Locate the cell with the specified text and output its [x, y] center coordinate. 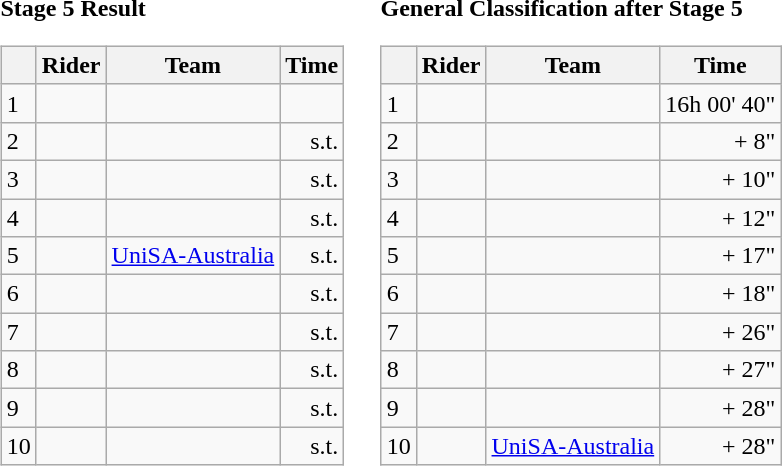
+ 26" [720, 332]
+ 17" [720, 256]
+ 18" [720, 294]
+ 8" [720, 141]
+ 12" [720, 217]
+ 10" [720, 179]
16h 00' 40" [720, 103]
+ 27" [720, 370]
